Return the [x, y] coordinate for the center point of the cell that contains the specified text.  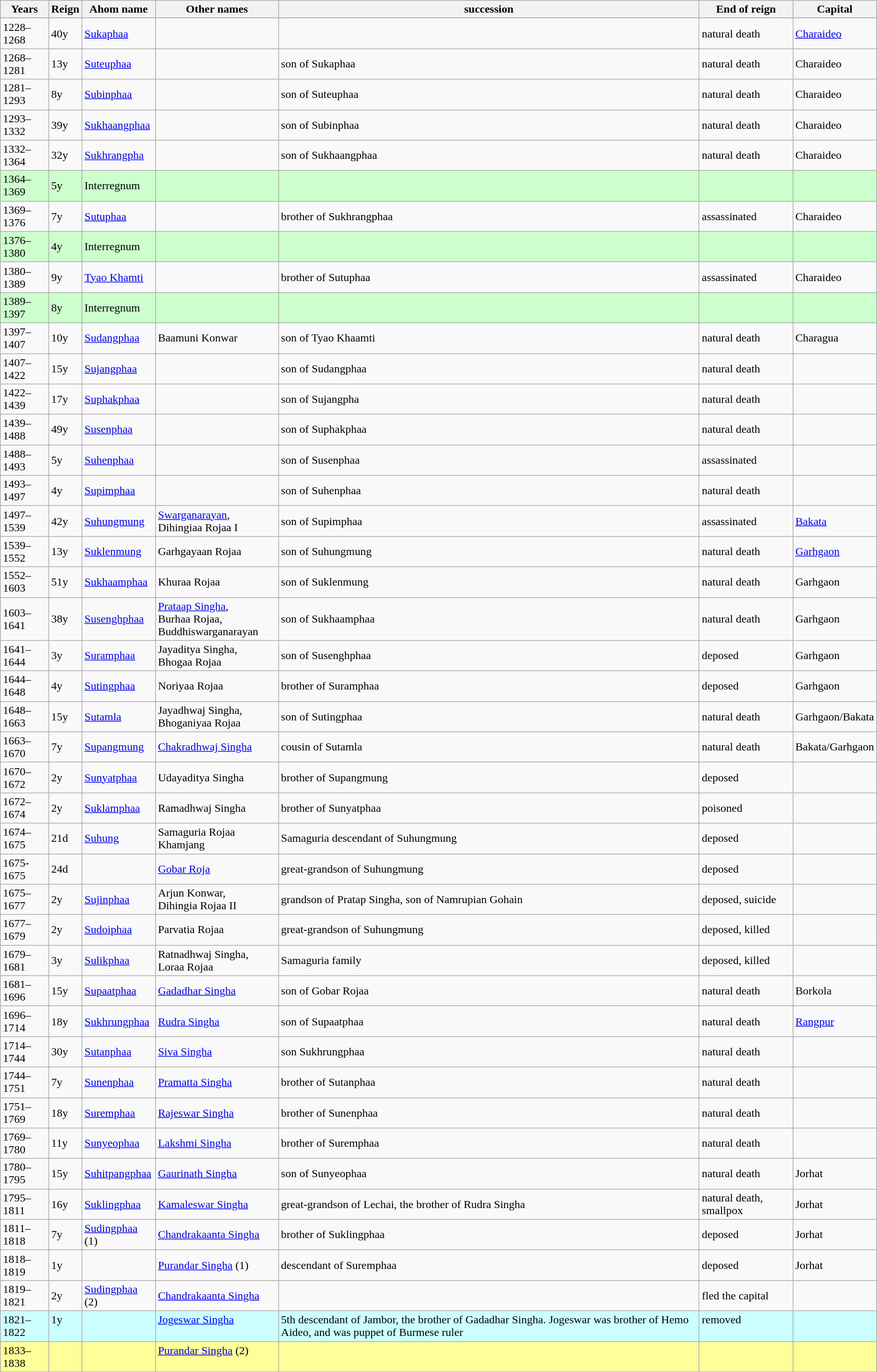
Tyao Khamti [119, 277]
son of Sutingphaa [489, 717]
Suhitpangphaa [119, 1174]
Chakradhwaj Singha [217, 747]
1819–1821 [24, 1296]
son of Tyao Khaamti [489, 338]
Sunyatphaa [119, 778]
1422–1439 [24, 399]
1644–1648 [24, 686]
Reign [66, 9]
Samaguria descendant of Suhungmung [489, 838]
1769–1780 [24, 1143]
Sunyeophaa [119, 1143]
1677–1679 [24, 930]
son of Gobar Rojaa [489, 991]
Years [24, 9]
51y [66, 582]
brother of Sunyatphaa [489, 808]
Pramatta Singha [217, 1082]
Sutuphaa [119, 216]
1407–1422 [24, 368]
1397–1407 [24, 338]
Suremphaa [119, 1113]
son of Sunyeophaa [489, 1174]
Gaurinath Singha [217, 1174]
son of Sujangpha [489, 399]
Suhung [119, 838]
Ratnadhwaj Singha, Loraa Rojaa [217, 960]
brother of Suremphaa [489, 1143]
grandson of Pratap Singha, son of Namrupian Gohain [489, 899]
Rajeswar Singha [217, 1113]
son of Suteuphaa [489, 95]
Bakata/Garhgaon [835, 747]
16y [66, 1204]
Sudingphaa (1) [119, 1235]
son of Sukhaangphaa [489, 156]
49y [66, 430]
Subinphaa [119, 95]
brother of Supangmung [489, 778]
Supaatphaa [119, 991]
Prataap Singha, Burhaa Rojaa, Buddhiswarganarayan [217, 619]
Suhenphaa [119, 460]
Sutingphaa [119, 686]
1268–1281 [24, 64]
1369–1376 [24, 216]
brother of Sunenphaa [489, 1113]
Sutanphaa [119, 1052]
1818–1819 [24, 1265]
40y [66, 34]
son of Sudangphaa [489, 368]
1228–1268 [24, 34]
Sukhaamphaa [119, 582]
Charagua [835, 338]
1389–1397 [24, 307]
1672–1674 [24, 808]
Other names [217, 9]
1780–1795 [24, 1174]
Ramadhwaj Singha [217, 808]
Lakshmi Singha [217, 1143]
Sukhaangphaa [119, 125]
Garhgayaan Rojaa [217, 552]
Ahom name [119, 9]
1675-1675 [24, 868]
1281–1293 [24, 95]
1663–1670 [24, 747]
5th descendant of Jambor, the brother of Gadadhar Singha. Jogeswar was brother of Hemo Aideo, and was puppet of Burmese ruler [489, 1326]
1821–1822 [24, 1326]
1811–1818 [24, 1235]
1679–1681 [24, 960]
Samaguria Rojaa Khamjang [217, 838]
son of Supaatphaa [489, 1021]
24d [66, 868]
brother of Sutuphaa [489, 277]
Supangmung [119, 747]
1670–1672 [24, 778]
1552–1603 [24, 582]
1795–1811 [24, 1204]
deposed, suicide [746, 899]
son of Sukaphaa [489, 64]
removed [746, 1326]
1696–1714 [24, 1021]
son of Supimphaa [489, 521]
Borkola [835, 991]
poisoned [746, 808]
Sukhrungphaa [119, 1021]
Kamaleswar Singha [217, 1204]
brother of Suklingphaa [489, 1235]
Sudangphaa [119, 338]
succession [489, 9]
Gadadhar Singha [217, 991]
17y [66, 399]
son of Subinphaa [489, 125]
1293–1332 [24, 125]
cousin of Sutamla [489, 747]
Suklenmung [119, 552]
Sujinphaa [119, 899]
son of Suhungmung [489, 552]
Capital [835, 9]
1364–1369 [24, 185]
End of reign [746, 9]
Gobar Roja [217, 868]
1681–1696 [24, 991]
38y [66, 619]
32y [66, 156]
great-grandson of Lechai, the brother of Rudra Singha [489, 1204]
Suklingphaa [119, 1204]
Sudoiphaa [119, 930]
1648–1663 [24, 717]
1376–1380 [24, 246]
9y [66, 277]
Purandar Singha (1) [217, 1265]
fled the capital [746, 1296]
Arjun Konwar, Dihingia Rojaa II [217, 899]
1332–1364 [24, 156]
1539–1552 [24, 552]
11y [66, 1143]
1380–1389 [24, 277]
1488–1493 [24, 460]
Sutamla [119, 717]
1674–1675 [24, 838]
Sukaphaa [119, 34]
1493–1497 [24, 491]
son of Suphakphaa [489, 430]
Baamuni Konwar [217, 338]
son of Susenphaa [489, 460]
brother of Suramphaa [489, 686]
1439–1488 [24, 430]
1497–1539 [24, 521]
brother of Sukhrangphaa [489, 216]
Jogeswar Singha [217, 1326]
descendant of Suremphaa [489, 1265]
1714–1744 [24, 1052]
Samaguria family [489, 960]
1744–1751 [24, 1082]
Khuraa Rojaa [217, 582]
Suphakphaa [119, 399]
Bakata [835, 521]
Susenghphaa [119, 619]
Suhungmung [119, 521]
Susenphaa [119, 430]
Suramphaa [119, 656]
son of Susenghphaa [489, 656]
Rudra Singha [217, 1021]
son Sukhrungphaa [489, 1052]
21d [66, 838]
Parvatia Rojaa [217, 930]
30y [66, 1052]
Sujangphaa [119, 368]
Jayaditya Singha, Bhogaa Rojaa [217, 656]
Garhgaon/Bakata [835, 717]
Jayadhwaj Singha, Bhoganiyaa Rojaa [217, 717]
Rangpur [835, 1021]
Suteuphaa [119, 64]
1641–1644 [24, 656]
39y [66, 125]
Siva Singha [217, 1052]
natural death, smallpox [746, 1204]
Swarganarayan, Dihingiaa Rojaa I [217, 521]
Sukhrangpha [119, 156]
Suklamphaa [119, 808]
son of Sukhaamphaa [489, 619]
brother of Sutanphaa [489, 1082]
1675–1677 [24, 899]
Udayaditya Singha [217, 778]
Supimphaa [119, 491]
Sunenphaa [119, 1082]
son of Suhenphaa [489, 491]
42y [66, 521]
1751–1769 [24, 1113]
1833–1838 [24, 1357]
10y [66, 338]
Sudingphaa (2) [119, 1296]
1603–1641 [24, 619]
Noriyaa Rojaa [217, 686]
Sulikphaa [119, 960]
son of Suklenmung [489, 582]
Purandar Singha (2) [217, 1357]
